Pinpoint the cell where the given text exists, returning its (X, Y) midpoint coordinate. 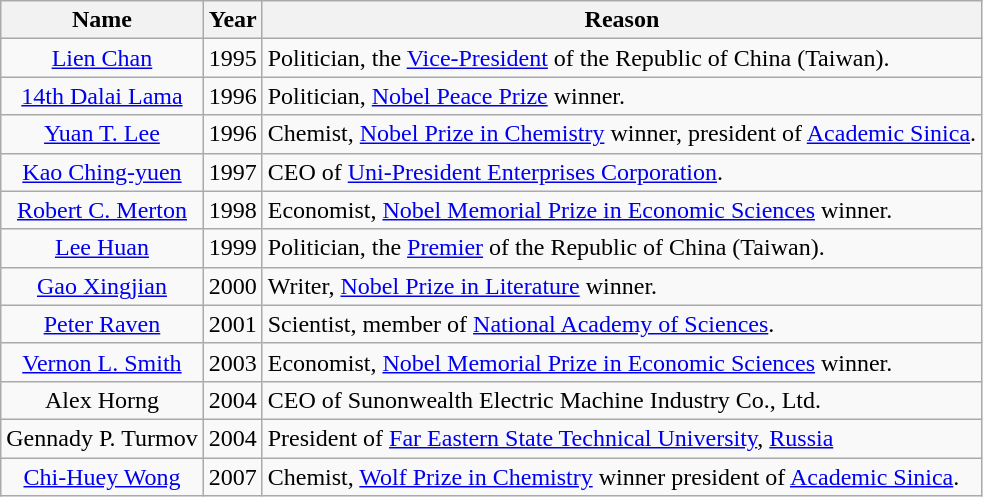
2003 (232, 362)
Alex Horng (102, 400)
2001 (232, 324)
Peter Raven (102, 324)
Kao Ching-yuen (102, 172)
1995 (232, 58)
Chi-Huey Wong (102, 477)
Chemist, Wolf Prize in Chemistry winner president of Academic Sinica. (622, 477)
Gao Xingjian (102, 286)
Lien Chan (102, 58)
Politician, Nobel Peace Prize winner. (622, 96)
1997 (232, 172)
Name (102, 20)
2000 (232, 286)
Scientist, member of National Academy of Sciences. (622, 324)
Robert C. Merton (102, 210)
Vernon L. Smith (102, 362)
Lee Huan (102, 248)
Politician, the Premier of the Republic of China (Taiwan). (622, 248)
CEO of Uni-President Enterprises Corporation. (622, 172)
President of Far Eastern State Technical University, Russia (622, 438)
CEO of Sunonwealth Electric Machine Industry Co., Ltd. (622, 400)
Year (232, 20)
Yuan T. Lee (102, 134)
Reason (622, 20)
14th Dalai Lama (102, 96)
Politician, the Vice-President of the Republic of China (Taiwan). (622, 58)
Gennady P. Turmov (102, 438)
2007 (232, 477)
1998 (232, 210)
Chemist, Nobel Prize in Chemistry winner, president of Academic Sinica. (622, 134)
1999 (232, 248)
Writer, Nobel Prize in Literature winner. (622, 286)
